Capture the cell that displays the provided text and extract its (x, y) central coordinate. 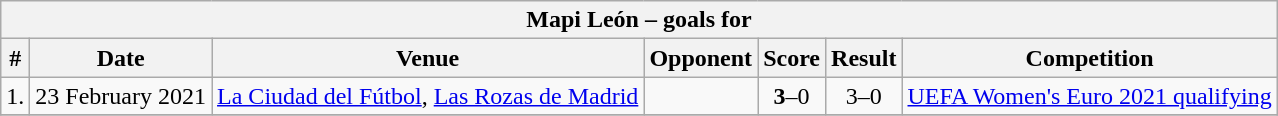
23 February 2021 (121, 96)
La Ciudad del Fútbol, Las Rozas de Madrid (428, 96)
1. (16, 96)
Score (792, 58)
Result (864, 58)
Opponent (701, 58)
Mapi León – goals for (639, 20)
UEFA Women's Euro 2021 qualifying (1090, 96)
# (16, 58)
Competition (1090, 58)
Date (121, 58)
Venue (428, 58)
